Capture the cell that displays the provided text and extract its [X, Y] central coordinate. 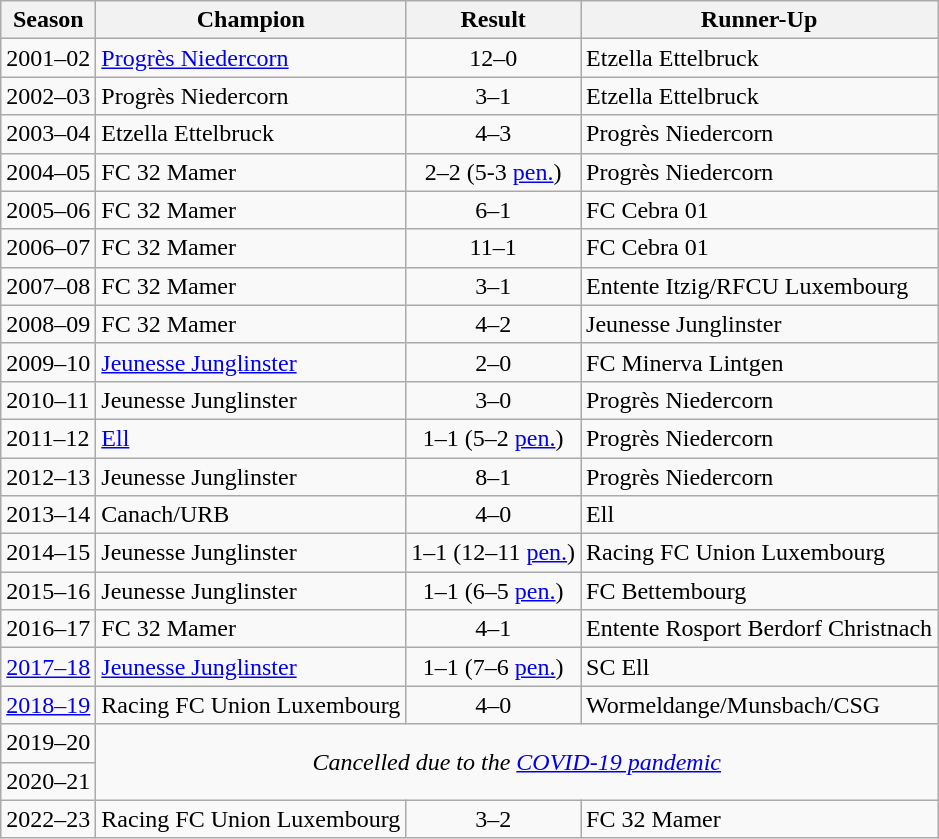
2019–20 [48, 743]
8–1 [494, 477]
Canach/URB [251, 515]
2010–11 [48, 400]
2018–19 [48, 705]
3–2 [494, 819]
2017–18 [48, 667]
SC Ell [760, 667]
2006–07 [48, 248]
Runner-Up [760, 20]
4–3 [494, 134]
2015–16 [48, 591]
3–0 [494, 400]
2013–14 [48, 515]
1–1 (12–11 pen.) [494, 553]
11–1 [494, 248]
2020–21 [48, 781]
Wormeldange/Munsbach/CSG [760, 705]
Cancelled due to the COVID-19 pandemic [517, 762]
2001–02 [48, 58]
2008–09 [48, 324]
2004–05 [48, 172]
Season [48, 20]
1–1 (6–5 pen.) [494, 591]
2–2 (5-3 pen.) [494, 172]
2009–10 [48, 362]
4–1 [494, 629]
12–0 [494, 58]
FC Minerva Lintgen [760, 362]
Entente Itzig/RFCU Luxembourg [760, 286]
Champion [251, 20]
2022–23 [48, 819]
Entente Rosport Berdorf Christnach [760, 629]
2003–04 [48, 134]
4–2 [494, 324]
2002–03 [48, 96]
2012–13 [48, 477]
2–0 [494, 362]
Result [494, 20]
6–1 [494, 210]
2014–15 [48, 553]
FC Bettembourg [760, 591]
2011–12 [48, 438]
2007–08 [48, 286]
2005–06 [48, 210]
2016–17 [48, 629]
1–1 (7–6 pen.) [494, 667]
1–1 (5–2 pen.) [494, 438]
